From the cell containing the given text, extract its center point as (X, Y) coordinate. 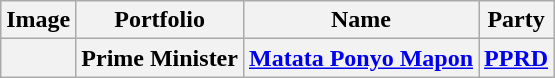
Name (360, 20)
Party (516, 20)
Matata Ponyo Mapon (360, 58)
Image (38, 20)
Prime Minister (160, 58)
PPRD (516, 58)
Portfolio (160, 20)
